Find where the given text appears and provide that cell's center as (x, y) coordinate. 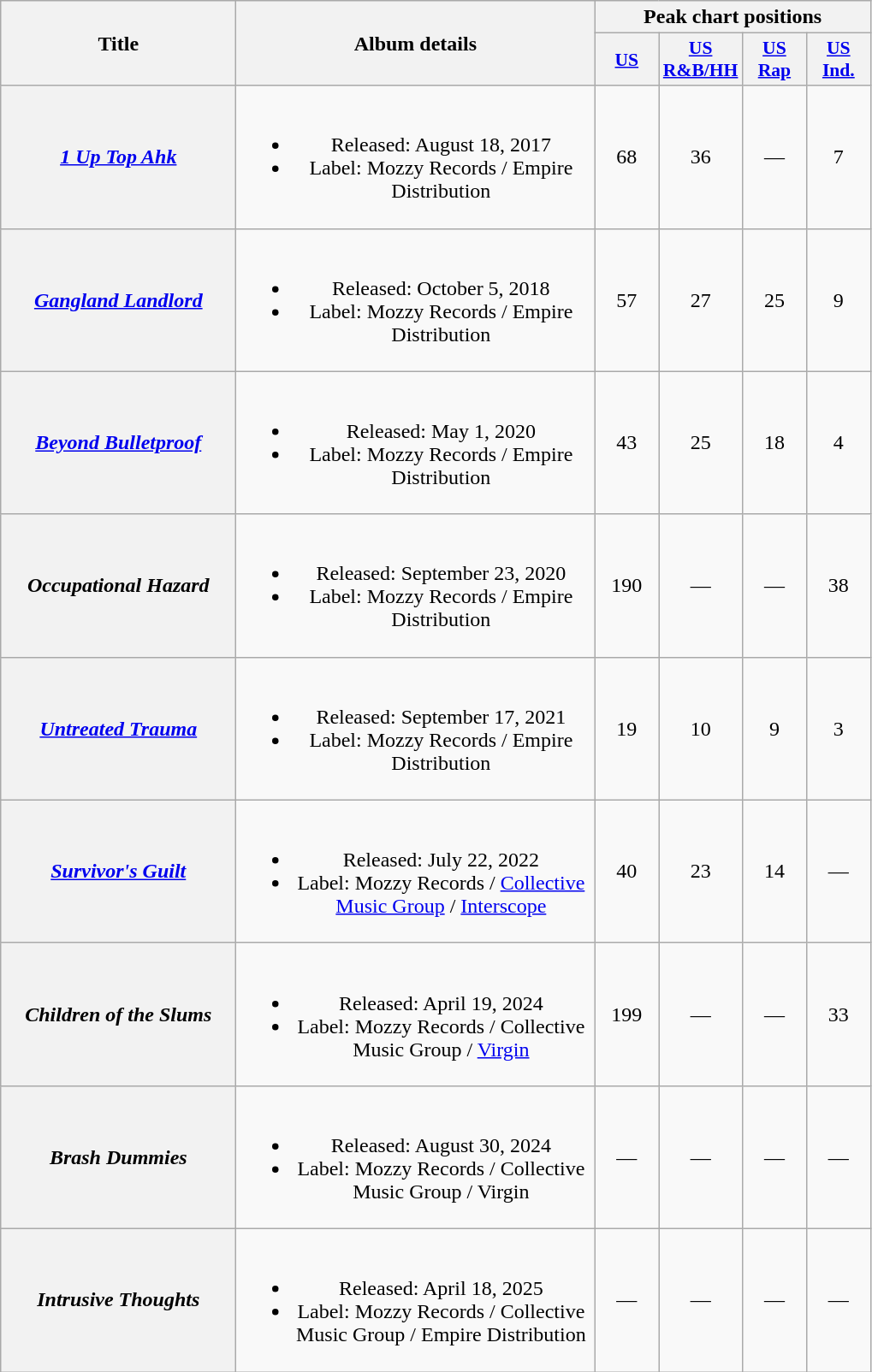
Released: July 22, 2022Label: Mozzy Records / Collective Music Group / Interscope (416, 871)
199 (626, 1014)
14 (774, 871)
Beyond Bulletproof (118, 443)
Released: April 19, 2024Label: Mozzy Records / Collective Music Group / Virgin (416, 1014)
27 (701, 299)
40 (626, 871)
Released: August 30, 2024Label: Mozzy Records / Collective Music Group / Virgin (416, 1156)
Peak chart positions (733, 17)
USR&B/HH (701, 60)
Untreated Trauma (118, 729)
Children of the Slums (118, 1014)
19 (626, 729)
1 Up Top Ahk (118, 157)
10 (701, 729)
Released: April 18, 2025Label: Mozzy Records / Collective Music Group / Empire Distribution (416, 1300)
38 (839, 585)
Released: September 17, 2021Label: Mozzy Records / Empire Distribution (416, 729)
36 (701, 157)
Brash Dummies (118, 1156)
18 (774, 443)
33 (839, 1014)
3 (839, 729)
57 (626, 299)
Released: May 1, 2020Label: Mozzy Records / Empire Distribution (416, 443)
Intrusive Thoughts (118, 1300)
USRap (774, 60)
4 (839, 443)
US (626, 60)
68 (626, 157)
Released: August 18, 2017Label: Mozzy Records / Empire Distribution (416, 157)
Gangland Landlord (118, 299)
43 (626, 443)
Survivor's Guilt (118, 871)
Album details (416, 43)
23 (701, 871)
Occupational Hazard (118, 585)
190 (626, 585)
7 (839, 157)
Title (118, 43)
USInd. (839, 60)
Released: September 23, 2020Label: Mozzy Records / Empire Distribution (416, 585)
Released: October 5, 2018Label: Mozzy Records / Empire Distribution (416, 299)
